From the cell containing the given text, extract its center point as [X, Y] coordinate. 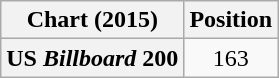
US Billboard 200 [92, 58]
163 [231, 58]
Chart (2015) [92, 20]
Position [231, 20]
